Capture the cell that displays the provided text and extract its (X, Y) central coordinate. 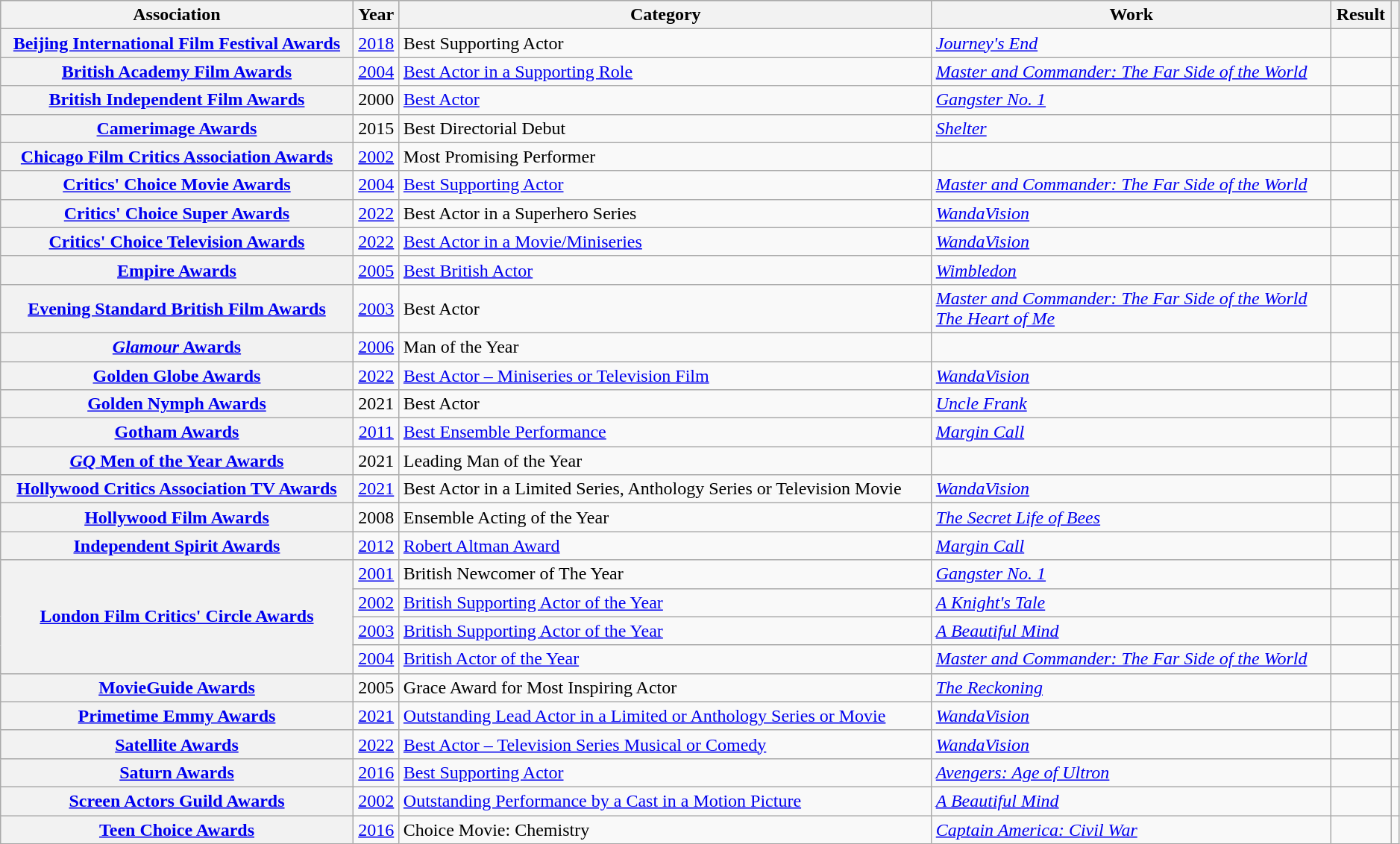
Saturn Awards (177, 772)
Hollywood Critics Association TV Awards (177, 489)
Association (177, 15)
London Film Critics' Circle Awards (177, 617)
Camerimage Awards (177, 128)
Most Promising Performer (665, 157)
The Reckoning (1131, 687)
Glamour Awards (177, 347)
Satellite Awards (177, 744)
Journey's End (1131, 43)
British Independent Film Awards (177, 100)
Man of the Year (665, 347)
Golden Globe Awards (177, 375)
Empire Awards (177, 270)
Result (1360, 15)
Best Actor in a Superhero Series (665, 213)
Hollywood Film Awards (177, 517)
Captain America: Civil War (1131, 830)
Choice Movie: Chemistry (665, 830)
Critics' Choice Super Awards (177, 213)
Shelter (1131, 128)
2012 (376, 546)
Best Actor in a Limited Series, Anthology Series or Television Movie (665, 489)
GQ Men of the Year Awards (177, 461)
Robert Altman Award (665, 546)
Teen Choice Awards (177, 830)
Leading Man of the Year (665, 461)
Grace Award for Most Inspiring Actor (665, 687)
2006 (376, 347)
Outstanding Performance by a Cast in a Motion Picture (665, 801)
2018 (376, 43)
Ensemble Acting of the Year (665, 517)
Category (665, 15)
2011 (376, 432)
Avengers: Age of Ultron (1131, 772)
Outstanding Lead Actor in a Limited or Anthology Series or Movie (665, 716)
Uncle Frank (1131, 404)
2001 (376, 574)
Critics' Choice Movie Awards (177, 185)
2008 (376, 517)
British Actor of the Year (665, 659)
Beijing International Film Festival Awards (177, 43)
Golden Nymph Awards (177, 404)
Wimbledon (1131, 270)
British Academy Film Awards (177, 72)
Best British Actor (665, 270)
Work (1131, 15)
Evening Standard British Film Awards (177, 309)
Best Actor in a Movie/Miniseries (665, 242)
Critics' Choice Television Awards (177, 242)
Gotham Awards (177, 432)
A Knight's Tale (1131, 602)
Year (376, 15)
Primetime Emmy Awards (177, 716)
Best Ensemble Performance (665, 432)
The Secret Life of Bees (1131, 517)
Best Directorial Debut (665, 128)
2000 (376, 100)
British Newcomer of The Year (665, 574)
Independent Spirit Awards (177, 546)
Screen Actors Guild Awards (177, 801)
MovieGuide Awards (177, 687)
Best Actor – Television Series Musical or Comedy (665, 744)
Best Actor – Miniseries or Television Film (665, 375)
2015 (376, 128)
Best Actor in a Supporting Role (665, 72)
Chicago Film Critics Association Awards (177, 157)
Master and Commander: The Far Side of the WorldThe Heart of Me (1131, 309)
